Extract the (X, Y) coordinate from the center of the cell holding the provided text.  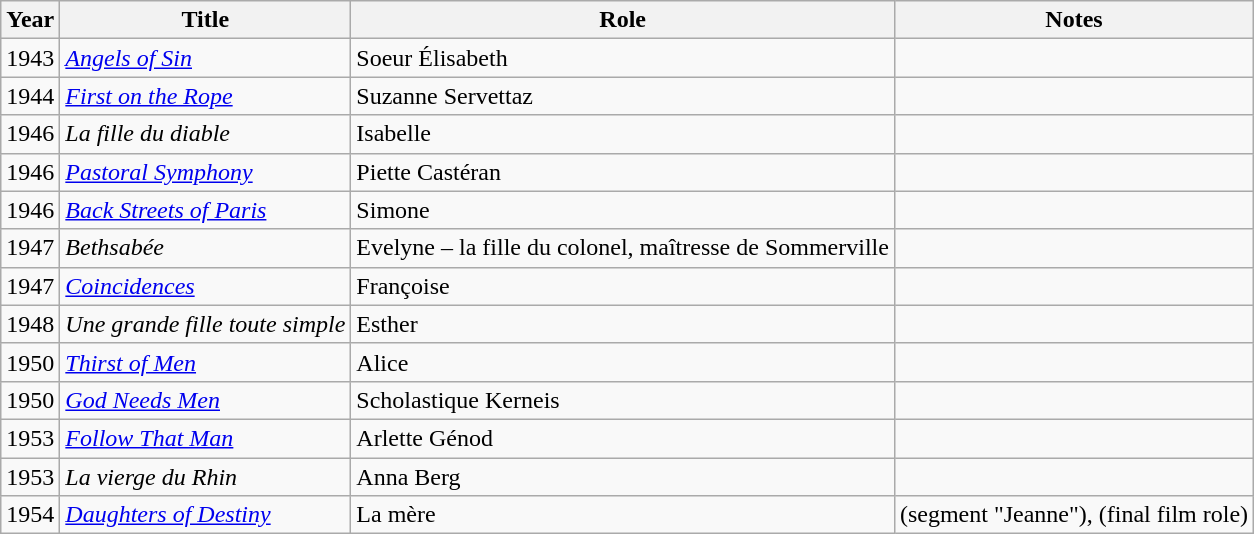
Françoise (623, 286)
Year (30, 20)
Evelyne – la fille du colonel, maîtresse de Sommerville (623, 248)
Follow That Man (206, 438)
Arlette Génod (623, 438)
Piette Castéran (623, 172)
Thirst of Men (206, 362)
Suzanne Servettaz (623, 96)
Scholastique Kerneis (623, 400)
(segment "Jeanne"), (final film role) (1074, 515)
1954 (30, 515)
1943 (30, 58)
1944 (30, 96)
Anna Berg (623, 477)
Notes (1074, 20)
Daughters of Destiny (206, 515)
Alice (623, 362)
Isabelle (623, 134)
First on the Rope (206, 96)
Soeur Élisabeth (623, 58)
Title (206, 20)
Pastoral Symphony (206, 172)
Simone (623, 210)
Angels of Sin (206, 58)
Bethsabée (206, 248)
Esther (623, 324)
La fille du diable (206, 134)
Back Streets of Paris (206, 210)
La vierge du Rhin (206, 477)
1948 (30, 324)
God Needs Men (206, 400)
Coincidences (206, 286)
Role (623, 20)
La mère (623, 515)
Une grande fille toute simple (206, 324)
